Scan for the cell matching the given text and deliver its [X, Y] coordinate at center. 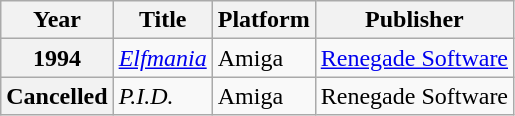
Platform [264, 20]
1994 [57, 58]
Publisher [414, 20]
Cancelled [57, 96]
Title [162, 20]
Elfmania [162, 58]
P.I.D. [162, 96]
Year [57, 20]
